Scan for the cell matching the given text and deliver its [X, Y] coordinate at center. 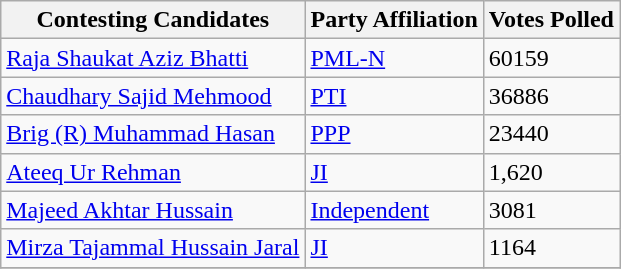
Votes Polled [551, 20]
60159 [551, 58]
Mirza Tajammal Hussain Jaral [153, 248]
Raja Shaukat Aziz Bhatti [153, 58]
Chaudhary Sajid Mehmood [153, 96]
Brig (R) Muhammad Hasan [153, 134]
Independent [394, 210]
3081 [551, 210]
Contesting Candidates [153, 20]
1,620 [551, 172]
1164 [551, 248]
23440 [551, 134]
Party Affiliation [394, 20]
PPP [394, 134]
Majeed Akhtar Hussain [153, 210]
36886 [551, 96]
PML-N [394, 58]
Ateeq Ur Rehman [153, 172]
PTI [394, 96]
